Find where the given text appears and provide that cell's center as (X, Y) coordinate. 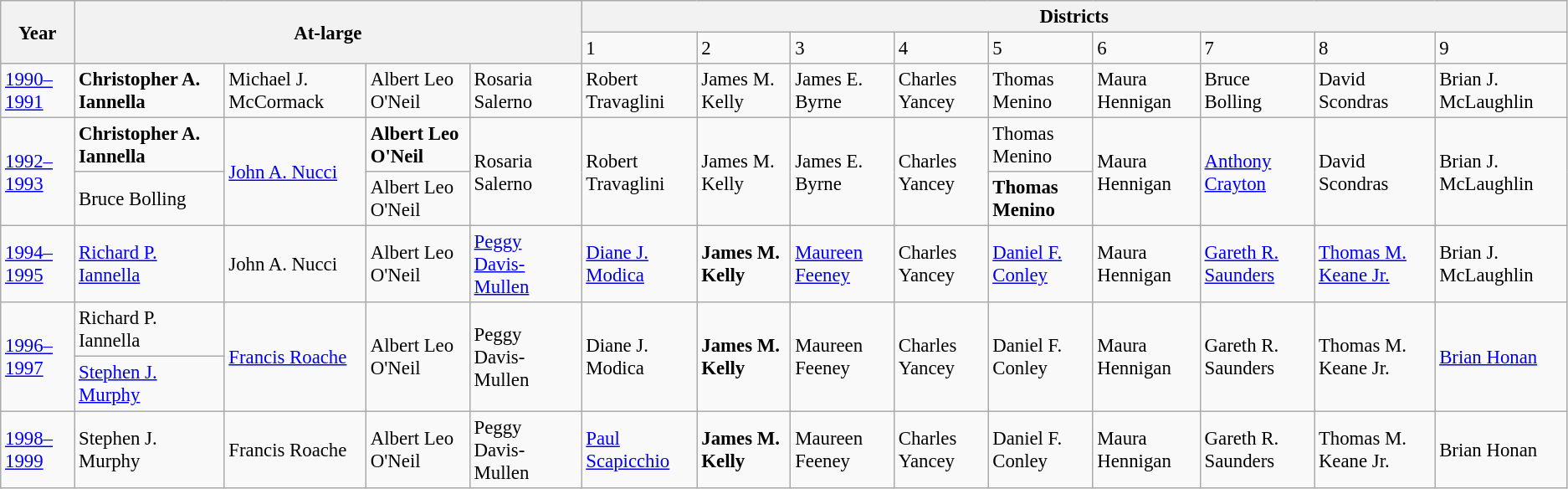
1 (639, 49)
At-large (328, 32)
Anthony Crayton (1257, 172)
4 (940, 49)
6 (1146, 49)
1998–1999 (38, 450)
Districts (1074, 17)
1996–1997 (38, 357)
1990–1991 (38, 90)
2 (744, 49)
1992–1993 (38, 172)
5 (1041, 49)
Paul Scapicchio (639, 450)
3 (843, 49)
1994–1995 (38, 265)
8 (1375, 49)
7 (1257, 49)
Year (38, 32)
9 (1501, 49)
Michael J. McCormack (295, 90)
